Determine the (x, y) coordinate at the center of the cell enclosing the given text.  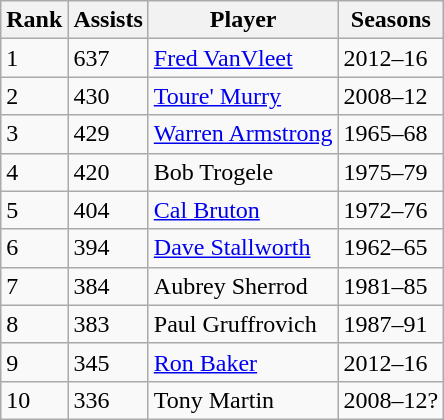
336 (108, 400)
5 (34, 210)
Bob Trogele (243, 172)
2008–12 (391, 96)
394 (108, 248)
10 (34, 400)
1 (34, 58)
Dave Stallworth (243, 248)
2008–12? (391, 400)
Seasons (391, 20)
Cal Bruton (243, 210)
384 (108, 286)
1962–65 (391, 248)
420 (108, 172)
Fred VanVleet (243, 58)
1965–68 (391, 134)
1975–79 (391, 172)
9 (34, 362)
637 (108, 58)
Rank (34, 20)
Ron Baker (243, 362)
Toure' Murry (243, 96)
6 (34, 248)
7 (34, 286)
1972–76 (391, 210)
3 (34, 134)
Paul Gruffrovich (243, 324)
Tony Martin (243, 400)
1987–91 (391, 324)
Assists (108, 20)
345 (108, 362)
Player (243, 20)
404 (108, 210)
429 (108, 134)
8 (34, 324)
2 (34, 96)
430 (108, 96)
4 (34, 172)
Warren Armstrong (243, 134)
1981–85 (391, 286)
Aubrey Sherrod (243, 286)
383 (108, 324)
